Determine the (X, Y) coordinate at the center of the cell enclosing the given text.  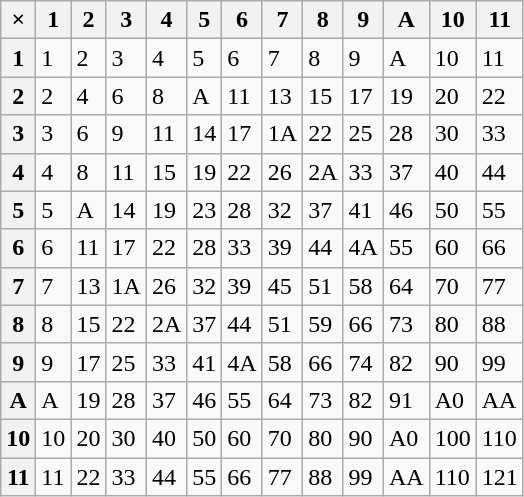
23 (204, 210)
121 (500, 477)
100 (452, 438)
45 (282, 286)
× (18, 20)
59 (323, 324)
91 (406, 400)
74 (363, 362)
